Determine the [x, y] coordinate at the center of the cell enclosing the given text.  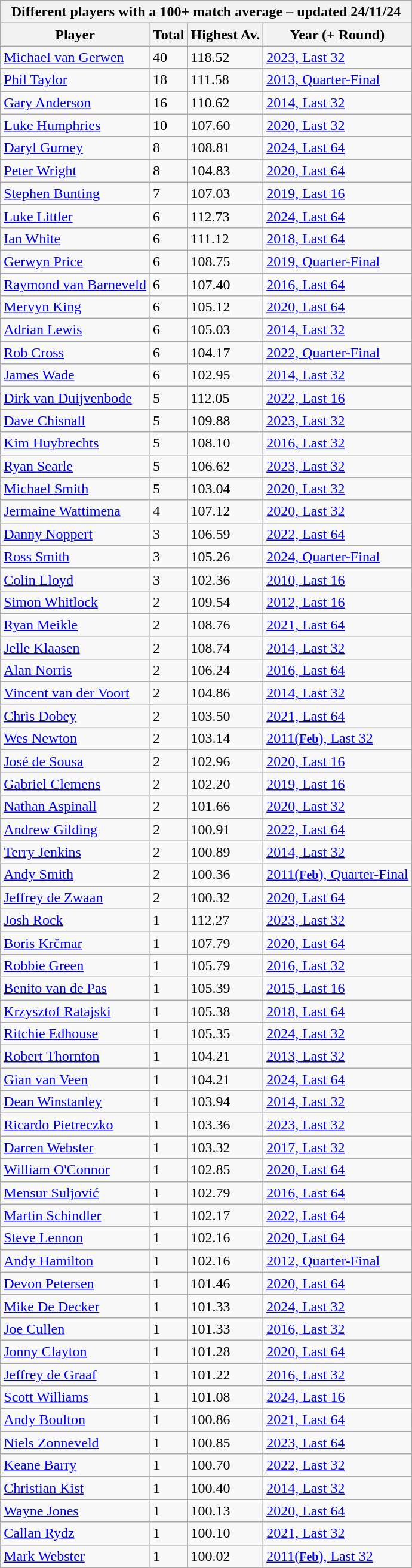
Martin Schindler [75, 1215]
Colin Lloyd [75, 579]
112.27 [226, 920]
102.95 [226, 375]
7 [168, 193]
José de Sousa [75, 761]
Luke Humphries [75, 125]
Year (+ Round) [338, 35]
2022, Quarter-Final [338, 353]
Robbie Green [75, 965]
100.10 [226, 1533]
101.66 [226, 807]
Highest Av. [226, 35]
Nathan Aspinall [75, 807]
2022, Last 16 [338, 398]
Terry Jenkins [75, 852]
102.85 [226, 1170]
Michael van Gerwen [75, 57]
103.94 [226, 1102]
Andrew Gilding [75, 829]
Dirk van Duijvenbode [75, 398]
107.79 [226, 943]
Total [168, 35]
Raymond van Barneveld [75, 285]
Jonny Clayton [75, 1351]
Wes Newton [75, 739]
108.74 [226, 647]
2021, Last 32 [338, 1533]
18 [168, 80]
105.79 [226, 965]
100.36 [226, 875]
Danny Noppert [75, 534]
100.40 [226, 1488]
Luke Littler [75, 216]
106.24 [226, 671]
103.50 [226, 716]
100.32 [226, 897]
Mervyn King [75, 307]
111.12 [226, 239]
100.85 [226, 1443]
102.36 [226, 579]
Steve Lennon [75, 1238]
105.39 [226, 988]
2010, Last 16 [338, 579]
Keane Barry [75, 1465]
111.58 [226, 80]
102.96 [226, 761]
Joe Cullen [75, 1329]
101.22 [226, 1374]
Daryl Gurney [75, 148]
102.20 [226, 784]
2020, Last 16 [338, 761]
112.73 [226, 216]
Player [75, 35]
107.60 [226, 125]
Ian White [75, 239]
110.62 [226, 103]
104.17 [226, 353]
109.88 [226, 421]
Christian Kist [75, 1488]
2015, Last 16 [338, 988]
105.35 [226, 1034]
Scott Williams [75, 1397]
Gary Anderson [75, 103]
2023, Last 64 [338, 1443]
2024, Last 16 [338, 1397]
Different players with a 100+ match average – updated 24/11/24 [206, 12]
2011(Feb), Quarter-Final [338, 875]
103.04 [226, 489]
Ricardo Pietreczko [75, 1125]
10 [168, 125]
Niels Zonneveld [75, 1443]
Jeffrey de Zwaan [75, 897]
100.70 [226, 1465]
Krzysztof Ratajski [75, 1011]
106.59 [226, 534]
104.83 [226, 171]
40 [168, 57]
107.40 [226, 285]
102.79 [226, 1193]
Ryan Meikle [75, 625]
Andy Smith [75, 875]
102.17 [226, 1215]
Jeffrey de Graaf [75, 1374]
104.86 [226, 693]
2012, Last 16 [338, 602]
Gian van Veen [75, 1079]
Dean Winstanley [75, 1102]
Jelle Klaasen [75, 647]
Josh Rock [75, 920]
109.54 [226, 602]
Andy Boulton [75, 1420]
Benito van de Pas [75, 988]
Simon Whitlock [75, 602]
Adrian Lewis [75, 330]
2022, Last 32 [338, 1465]
Kim Huybrechts [75, 443]
101.08 [226, 1397]
Wayne Jones [75, 1511]
Ryan Searle [75, 466]
Gabriel Clemens [75, 784]
2013, Last 32 [338, 1057]
100.86 [226, 1420]
Mensur Suljović [75, 1193]
2012, Quarter-Final [338, 1261]
Alan Norris [75, 671]
Mark Webster [75, 1556]
William O'Connor [75, 1170]
James Wade [75, 375]
Callan Rydz [75, 1533]
101.28 [226, 1351]
108.75 [226, 261]
2017, Last 32 [338, 1147]
105.38 [226, 1011]
4 [168, 511]
105.03 [226, 330]
118.52 [226, 57]
103.36 [226, 1125]
2024, Quarter-Final [338, 557]
106.62 [226, 466]
107.03 [226, 193]
Chris Dobey [75, 716]
2013, Quarter-Final [338, 80]
100.89 [226, 852]
105.12 [226, 307]
101.46 [226, 1283]
Ross Smith [75, 557]
2019, Quarter-Final [338, 261]
108.76 [226, 625]
Gerwyn Price [75, 261]
Boris Krčmar [75, 943]
Phil Taylor [75, 80]
Robert Thornton [75, 1057]
Michael Smith [75, 489]
Stephen Bunting [75, 193]
112.05 [226, 398]
103.32 [226, 1147]
Peter Wright [75, 171]
Ritchie Edhouse [75, 1034]
105.26 [226, 557]
Andy Hamilton [75, 1261]
107.12 [226, 511]
Darren Webster [75, 1147]
Dave Chisnall [75, 421]
108.10 [226, 443]
16 [168, 103]
Vincent van der Voort [75, 693]
100.02 [226, 1556]
108.81 [226, 148]
Jermaine Wattimena [75, 511]
Mike De Decker [75, 1306]
Rob Cross [75, 353]
Devon Petersen [75, 1283]
100.13 [226, 1511]
100.91 [226, 829]
103.14 [226, 739]
